Capture the cell that displays the provided text and extract its (X, Y) central coordinate. 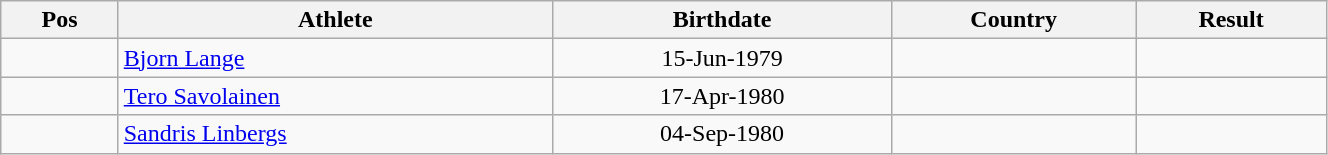
04-Sep-1980 (722, 134)
Sandris Linbergs (335, 134)
15-Jun-1979 (722, 58)
Country (1014, 20)
Tero Savolainen (335, 96)
Bjorn Lange (335, 58)
Athlete (335, 20)
17-Apr-1980 (722, 96)
Pos (60, 20)
Result (1232, 20)
Birthdate (722, 20)
